Return (X, Y) of the center of cell containing provided text 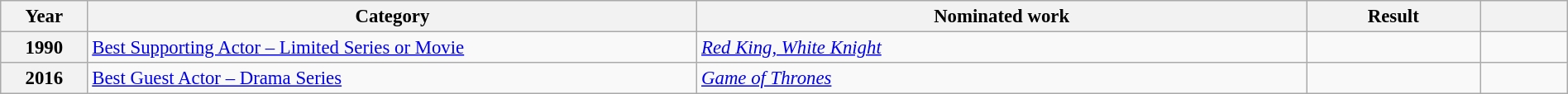
Result (1394, 16)
Year (45, 16)
Game of Thrones (1002, 78)
Category (392, 16)
2016 (45, 78)
Red King, White Knight (1002, 48)
Nominated work (1002, 16)
Best Supporting Actor – Limited Series or Movie (392, 48)
Best Guest Actor – Drama Series (392, 78)
1990 (45, 48)
